Provide the [x, y] coordinate of the cell's center where the given text is located.  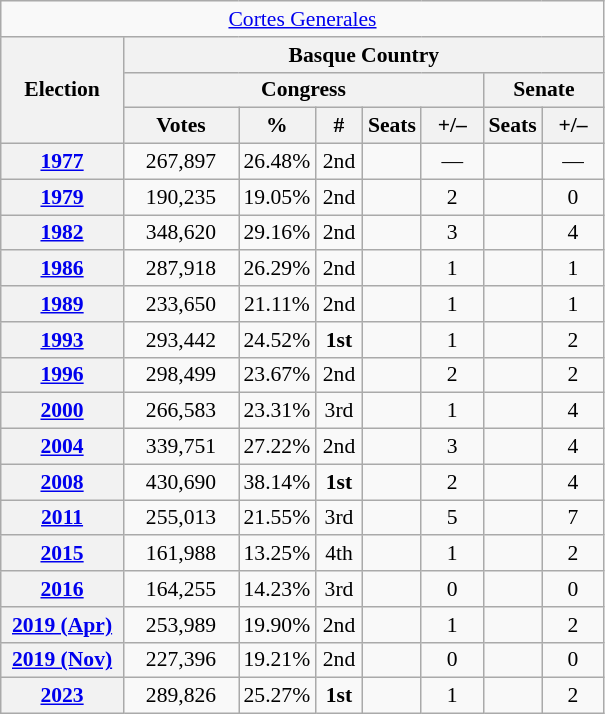
Senate [544, 90]
339,751 [180, 447]
23.67% [276, 375]
5 [452, 518]
255,013 [180, 518]
29.16% [276, 233]
21.11% [276, 304]
Election [62, 90]
266,583 [180, 411]
38.14% [276, 482]
267,897 [180, 162]
23.31% [276, 411]
19.90% [276, 625]
1989 [62, 304]
233,650 [180, 304]
% [276, 126]
2019 (Nov) [62, 660]
4th [339, 554]
2000 [62, 411]
1977 [62, 162]
24.52% [276, 340]
2015 [62, 554]
2011 [62, 518]
13.25% [276, 554]
7 [574, 518]
Congress [303, 90]
2008 [62, 482]
348,620 [180, 233]
14.23% [276, 589]
2004 [62, 447]
19.05% [276, 197]
26.29% [276, 269]
287,918 [180, 269]
1982 [62, 233]
2023 [62, 696]
# [339, 126]
253,989 [180, 625]
164,255 [180, 589]
190,235 [180, 197]
227,396 [180, 660]
27.22% [276, 447]
430,690 [180, 482]
Cortes Generales [303, 19]
1993 [62, 340]
1996 [62, 375]
26.48% [276, 162]
298,499 [180, 375]
19.21% [276, 660]
Votes [180, 126]
161,988 [180, 554]
2019 (Apr) [62, 625]
21.55% [276, 518]
Basque Country [364, 55]
293,442 [180, 340]
2016 [62, 589]
1979 [62, 197]
289,826 [180, 696]
25.27% [276, 696]
1986 [62, 269]
